Locate the cell with the specified text and output its [X, Y] center coordinate. 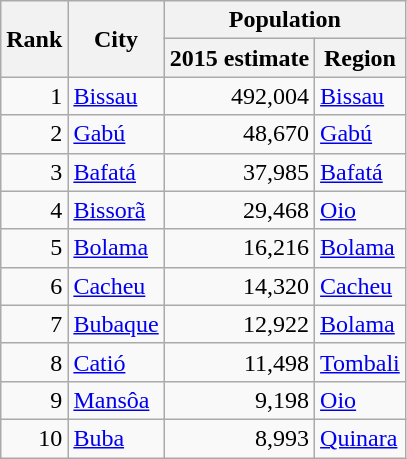
Population [284, 20]
14,320 [239, 286]
City [116, 39]
492,004 [239, 96]
9 [34, 400]
10 [34, 438]
8 [34, 362]
7 [34, 324]
Tombali [360, 362]
Catió [116, 362]
3 [34, 172]
37,985 [239, 172]
8,993 [239, 438]
29,468 [239, 210]
5 [34, 248]
2 [34, 134]
Rank [34, 39]
12,922 [239, 324]
4 [34, 210]
16,216 [239, 248]
9,198 [239, 400]
2015 estimate [239, 58]
11,498 [239, 362]
48,670 [239, 134]
Bubaque [116, 324]
6 [34, 286]
Quinara [360, 438]
1 [34, 96]
Mansôa [116, 400]
Bissorã [116, 210]
Region [360, 58]
Buba [116, 438]
